Identify which cell holds the provided text, then report its [x, y] central coordinate. 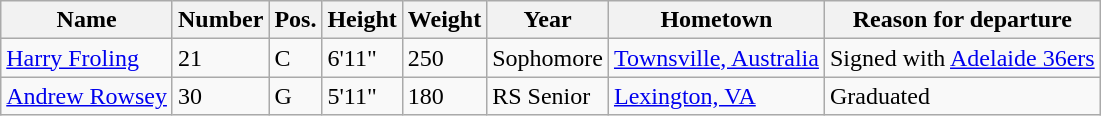
Weight [444, 20]
Height [362, 20]
Reason for departure [962, 20]
Pos. [296, 20]
Hometown [716, 20]
Townsville, Australia [716, 58]
Year [548, 20]
Lexington, VA [716, 96]
G [296, 96]
Signed with Adelaide 36ers [962, 58]
Name [87, 20]
Andrew Rowsey [87, 96]
6'11" [362, 58]
250 [444, 58]
21 [220, 58]
180 [444, 96]
Sophomore [548, 58]
Graduated [962, 96]
Number [220, 20]
C [296, 58]
RS Senior [548, 96]
30 [220, 96]
5'11" [362, 96]
Harry Froling [87, 58]
